Output the (x, y) coordinate of the center of the cell containing the given text.  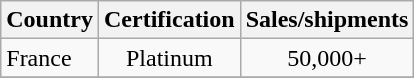
Certification (169, 20)
50,000+ (327, 58)
France (50, 58)
Platinum (169, 58)
Sales/shipments (327, 20)
Country (50, 20)
